Identify which cell holds the provided text, then report its [x, y] central coordinate. 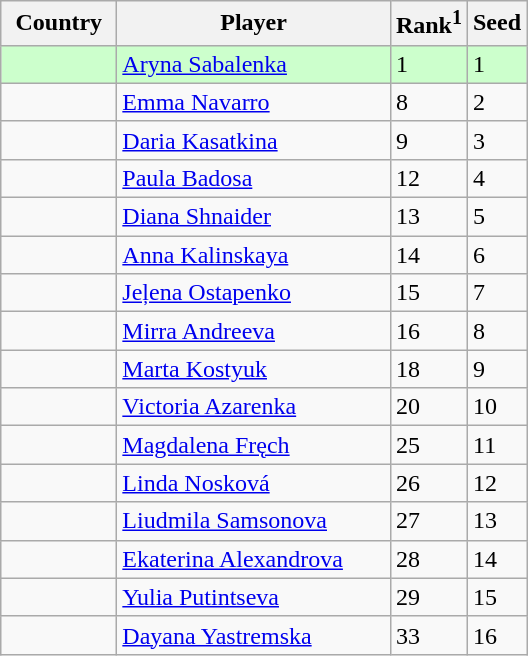
Country [59, 24]
Daria Kasatkina [254, 140]
5 [496, 217]
Yulia Putintseva [254, 597]
Emma Navarro [254, 102]
27 [428, 521]
10 [496, 407]
Mirra Andreeva [254, 331]
11 [496, 445]
Marta Kostyuk [254, 369]
18 [428, 369]
25 [428, 445]
28 [428, 559]
6 [496, 255]
3 [496, 140]
2 [496, 102]
33 [428, 635]
Magdalena Fręch [254, 445]
Jeļena Ostapenko [254, 293]
Dayana Yastremska [254, 635]
20 [428, 407]
Liudmila Samsonova [254, 521]
4 [496, 178]
Anna Kalinskaya [254, 255]
Victoria Azarenka [254, 407]
Linda Nosková [254, 483]
Diana Shnaider [254, 217]
29 [428, 597]
Rank1 [428, 24]
Player [254, 24]
Aryna Sabalenka [254, 64]
Paula Badosa [254, 178]
Seed [496, 24]
Ekaterina Alexandrova [254, 559]
7 [496, 293]
26 [428, 483]
